Identify which cell holds the provided text, then report its (x, y) central coordinate. 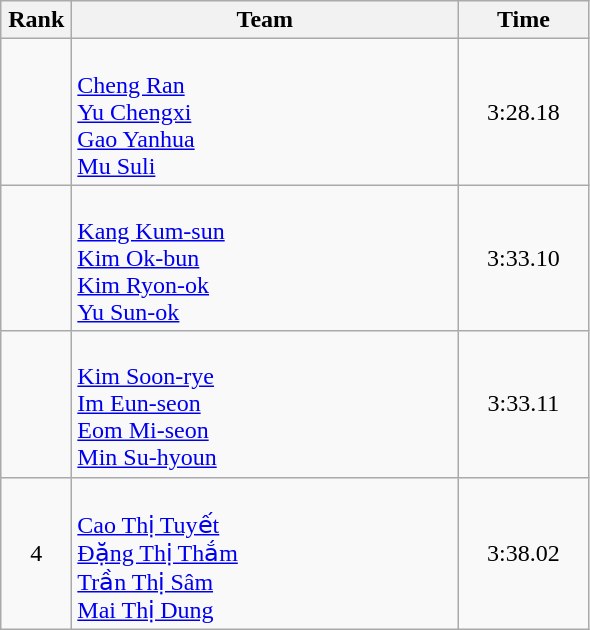
Cheng RanYu ChengxiGao YanhuaMu Suli (265, 112)
3:28.18 (524, 112)
Kim Soon-ryeIm Eun-seonEom Mi-seonMin Su-hyoun (265, 404)
Kang Kum-sunKim Ok-bunKim Ryon-okYu Sun-ok (265, 258)
3:33.11 (524, 404)
Team (265, 20)
4 (36, 553)
Cao Thị TuyếtĐặng Thị ThắmTrần Thị SâmMai Thị Dung (265, 553)
3:38.02 (524, 553)
3:33.10 (524, 258)
Time (524, 20)
Rank (36, 20)
